Scan for the cell matching the given text and deliver its [x, y] coordinate at center. 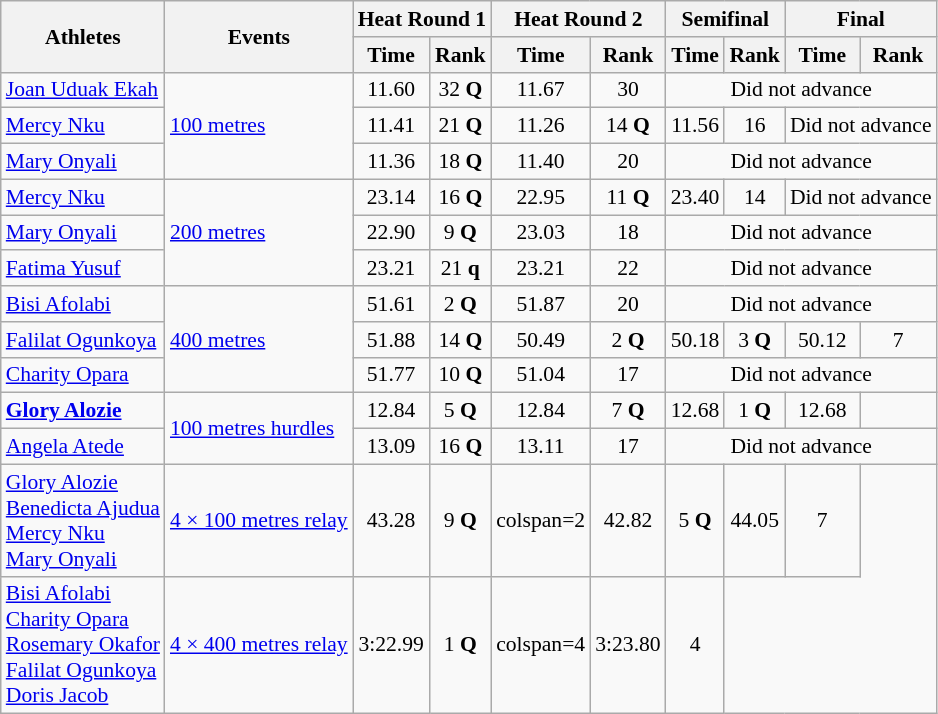
44.05 [754, 520]
7 Q [628, 411]
11.60 [392, 90]
100 metres [259, 126]
51.04 [540, 375]
Heat Round 2 [578, 19]
50.12 [822, 340]
43.28 [392, 520]
11.56 [696, 126]
Semifinal [726, 19]
100 metres hurdles [259, 428]
23.03 [540, 233]
11.67 [540, 90]
51.77 [392, 375]
colspan=4 [540, 645]
Final [861, 19]
11.41 [392, 126]
Falilat Ogunkoya [83, 340]
10 Q [461, 375]
Angela Atede [83, 447]
51.61 [392, 304]
3:22.99 [392, 645]
3:23.80 [628, 645]
22 [628, 269]
11.26 [540, 126]
11 Q [628, 197]
400 metres [259, 340]
Glory AlozieBenedicta AjuduaMercy NkuMary Onyali [83, 520]
4 × 100 metres relay [259, 520]
200 metres [259, 232]
Joan Uduak Ekah [83, 90]
51.88 [392, 340]
4 × 400 metres relay [259, 645]
30 [628, 90]
Heat Round 1 [422, 19]
11.36 [392, 162]
3 Q [754, 340]
Fatima Yusuf [83, 269]
11.40 [540, 162]
50.18 [696, 340]
21 Q [461, 126]
Bisi Afolabi [83, 304]
14 [754, 197]
51.87 [540, 304]
Glory Alozie [83, 411]
22.95 [540, 197]
16 [754, 126]
50.49 [540, 340]
32 Q [461, 90]
colspan=2 [540, 520]
22.90 [392, 233]
42.82 [628, 520]
18 Q [461, 162]
Athletes [83, 36]
18 [628, 233]
4 [696, 645]
21 q [461, 269]
Events [259, 36]
Charity Opara [83, 375]
Bisi AfolabiCharity OparaRosemary OkaforFalilat OgunkoyaDoris Jacob [83, 645]
23.40 [696, 197]
13.11 [540, 447]
23.14 [392, 197]
13.09 [392, 447]
